Provide the [X, Y] coordinate of the cell's center where the given text is located.  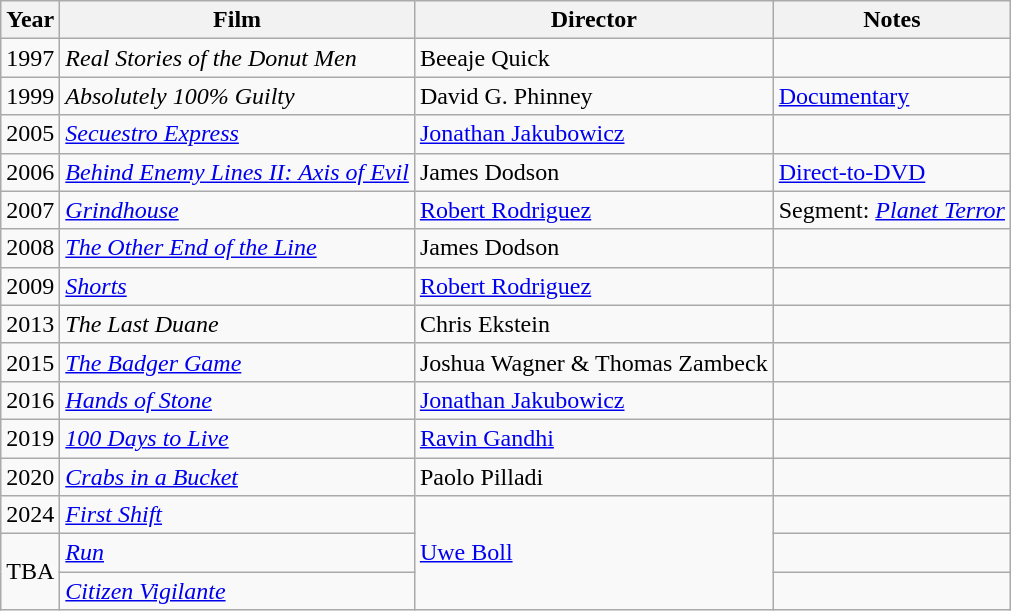
David G. Phinney [594, 96]
Notes [892, 20]
The Badger Game [238, 362]
Year [30, 20]
Beeaje Quick [594, 58]
Shorts [238, 286]
Absolutely 100% Guilty [238, 96]
The Other End of the Line [238, 248]
Ravin Gandhi [594, 438]
Director [594, 20]
Direct-to-DVD [892, 172]
Hands of Stone [238, 400]
Behind Enemy Lines II: Axis of Evil [238, 172]
Film [238, 20]
2006 [30, 172]
Chris Ekstein [594, 324]
TBA [30, 572]
Segment: Planet Terror [892, 210]
2009 [30, 286]
Joshua Wagner & Thomas Zambeck [594, 362]
Run [238, 553]
2008 [30, 248]
1999 [30, 96]
Citizen Vigilante [238, 591]
Crabs in a Bucket [238, 477]
2019 [30, 438]
2005 [30, 134]
The Last Duane [238, 324]
Secuestro Express [238, 134]
2015 [30, 362]
2024 [30, 515]
Grindhouse [238, 210]
Paolo Pilladi [594, 477]
Uwe Boll [594, 553]
2007 [30, 210]
2013 [30, 324]
2020 [30, 477]
1997 [30, 58]
Documentary [892, 96]
2016 [30, 400]
100 Days to Live [238, 438]
First Shift [238, 515]
Real Stories of the Donut Men [238, 58]
